For the text-containing cell, return its midpoint in (x, y) coordinate format. 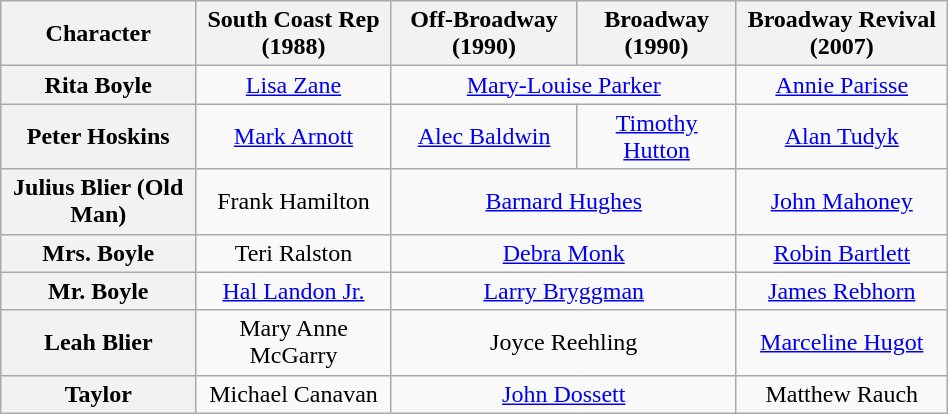
Debra Monk (564, 253)
Mrs. Boyle (98, 253)
Frank Hamilton (294, 202)
Hal Landon Jr. (294, 291)
Broadway Revival (2007) (842, 34)
Larry Bryggman (564, 291)
Off-Broadway (1990) (484, 34)
Broadway (1990) (656, 34)
Mary Anne McGarry (294, 342)
Taylor (98, 394)
Barnard Hughes (564, 202)
South Coast Rep (1988) (294, 34)
Matthew Rauch (842, 394)
Mary-Louise Parker (564, 85)
Marceline Hugot (842, 342)
Rita Boyle (98, 85)
Alec Baldwin (484, 136)
Joyce Reehling (564, 342)
Timothy Hutton (656, 136)
Leah Blier (98, 342)
Alan Tudyk (842, 136)
James Rebhorn (842, 291)
John Mahoney (842, 202)
Julius Blier (Old Man) (98, 202)
Peter Hoskins (98, 136)
Michael Canavan (294, 394)
Annie Parisse (842, 85)
Mark Arnott (294, 136)
Character (98, 34)
Mr. Boyle (98, 291)
Lisa Zane (294, 85)
Teri Ralston (294, 253)
John Dossett (564, 394)
Robin Bartlett (842, 253)
